Extract the (X, Y) coordinate from the center of the cell holding the provided text.  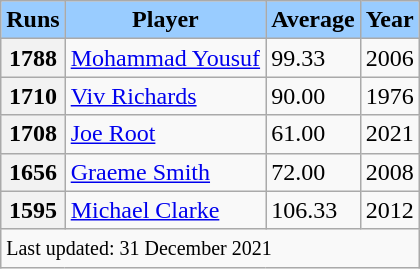
106.33 (314, 210)
99.33 (314, 58)
Viv Richards (165, 96)
Average (314, 20)
Player (165, 20)
Year (390, 20)
Mohammad Yousuf (165, 58)
2008 (390, 172)
2021 (390, 134)
61.00 (314, 134)
Michael Clarke (165, 210)
2006 (390, 58)
72.00 (314, 172)
1976 (390, 96)
1788 (33, 58)
1710 (33, 96)
1708 (33, 134)
Graeme Smith (165, 172)
Joe Root (165, 134)
Last updated: 31 December 2021 (210, 248)
90.00 (314, 96)
1656 (33, 172)
1595 (33, 210)
Runs (33, 20)
2012 (390, 210)
